Identify which cell holds the provided text, then report its (x, y) central coordinate. 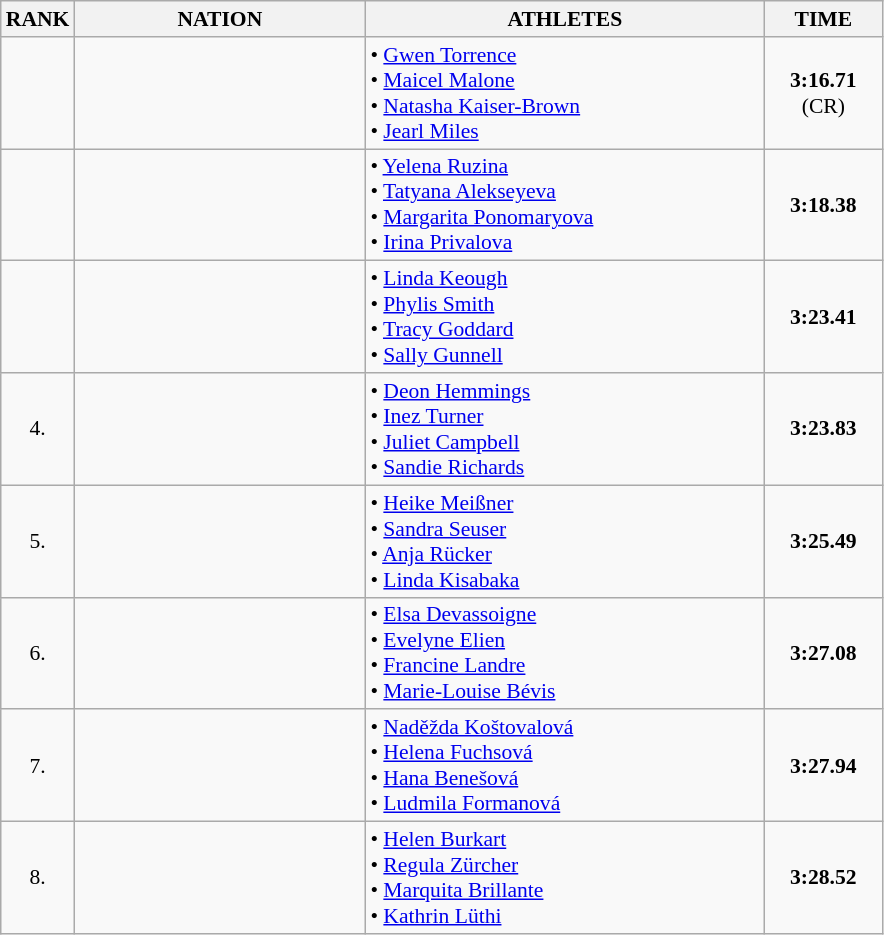
• Helen Burkart• Regula Zürcher• Marquita Brillante• Kathrin Lüthi (564, 878)
• Yelena Ruzina• Tatyana Alekseyeva• Margarita Ponomaryova• Irina Privalova (564, 205)
• Heike Meißner• Sandra Seuser• Anja Rücker• Linda Kisabaka (564, 541)
• Gwen Torrence• Maicel Malone• Natasha Kaiser-Brown• Jearl Miles (564, 93)
5. (38, 541)
• Elsa Devassoigne• Evelyne Elien• Francine Landre• Marie-Louise Bévis (564, 653)
3:25.49 (823, 541)
• Deon Hemmings• Inez Turner• Juliet Campbell• Sandie Richards (564, 429)
3:28.52 (823, 878)
4. (38, 429)
7. (38, 766)
8. (38, 878)
6. (38, 653)
3:27.94 (823, 766)
• Linda Keough• Phylis Smith• Tracy Goddard• Sally Gunnell (564, 317)
• Naděžda Koštovalová• Helena Fuchsová• Hana Benešová• Ludmila Formanová (564, 766)
TIME (823, 19)
ATHLETES (564, 19)
NATION (220, 19)
3:16.71(CR) (823, 93)
3:27.08 (823, 653)
RANK (38, 19)
3:23.83 (823, 429)
3:18.38 (823, 205)
3:23.41 (823, 317)
